Identify which cell holds the provided text, then report its [X, Y] central coordinate. 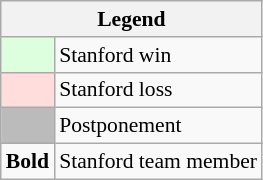
Postponement [158, 126]
Stanford win [158, 55]
Stanford loss [158, 90]
Legend [132, 19]
Stanford team member [158, 162]
Bold [28, 162]
